Extract the (x, y) coordinate from the center of the cell holding the provided text.  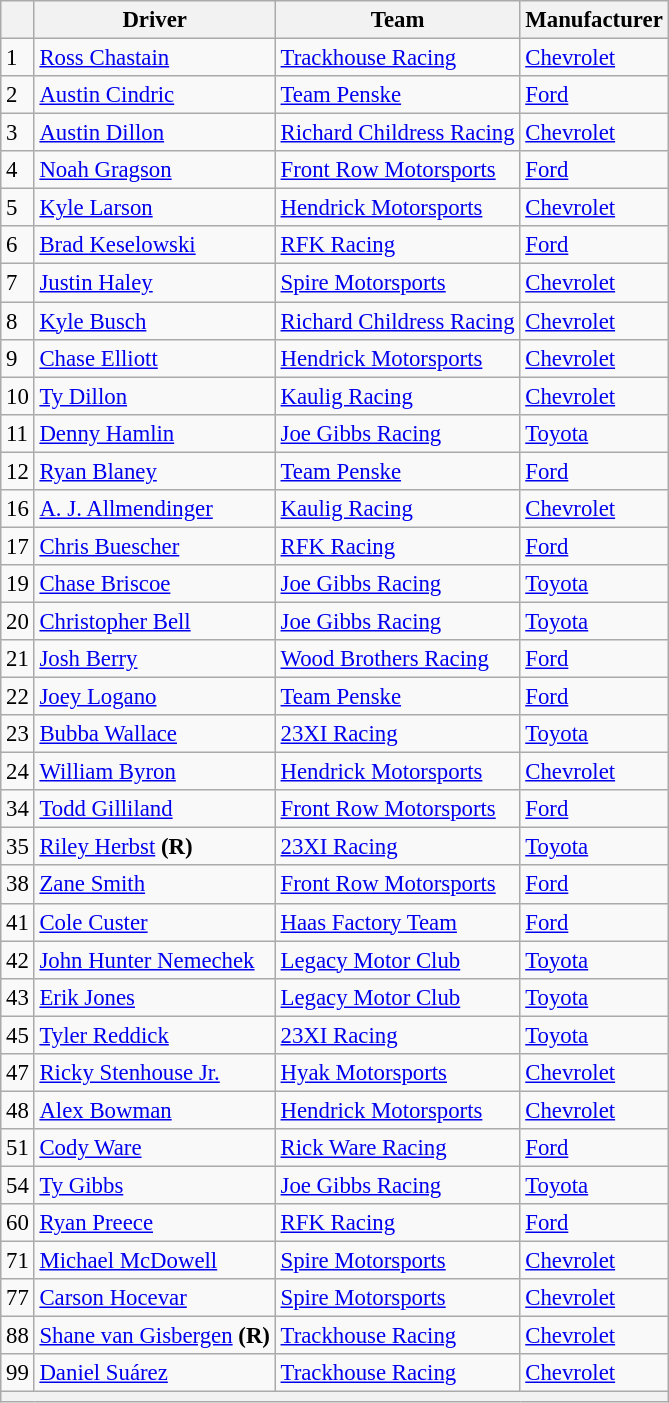
42 (18, 960)
10 (18, 396)
Austin Dillon (154, 133)
Driver (154, 20)
Manufacturer (594, 20)
Wood Brothers Racing (398, 659)
45 (18, 1035)
Austin Cindric (154, 95)
71 (18, 1261)
60 (18, 1223)
17 (18, 546)
Christopher Bell (154, 621)
24 (18, 772)
Daniel Suárez (154, 1373)
6 (18, 245)
Kyle Larson (154, 208)
Zane Smith (154, 885)
Haas Factory Team (398, 922)
47 (18, 1073)
4 (18, 170)
20 (18, 621)
William Byron (154, 772)
16 (18, 509)
Ross Chastain (154, 58)
Brad Keselowski (154, 245)
Riley Herbst (R) (154, 847)
12 (18, 471)
Ty Gibbs (154, 1185)
Team (398, 20)
35 (18, 847)
Bubba Wallace (154, 734)
2 (18, 95)
99 (18, 1373)
19 (18, 584)
Chase Briscoe (154, 584)
9 (18, 358)
Ryan Blaney (154, 471)
11 (18, 433)
7 (18, 283)
21 (18, 659)
Noah Gragson (154, 170)
Alex Bowman (154, 1110)
Michael McDowell (154, 1261)
Ryan Preece (154, 1223)
51 (18, 1148)
Justin Haley (154, 283)
3 (18, 133)
43 (18, 997)
77 (18, 1298)
Erik Jones (154, 997)
41 (18, 922)
Carson Hocevar (154, 1298)
Ricky Stenhouse Jr. (154, 1073)
Cole Custer (154, 922)
5 (18, 208)
23 (18, 734)
48 (18, 1110)
Hyak Motorsports (398, 1073)
54 (18, 1185)
Shane van Gisbergen (R) (154, 1336)
Chase Elliott (154, 358)
Tyler Reddick (154, 1035)
8 (18, 321)
34 (18, 809)
Joey Logano (154, 697)
Denny Hamlin (154, 433)
Ty Dillon (154, 396)
Cody Ware (154, 1148)
A. J. Allmendinger (154, 509)
Rick Ware Racing (398, 1148)
Chris Buescher (154, 546)
Josh Berry (154, 659)
John Hunter Nemechek (154, 960)
22 (18, 697)
88 (18, 1336)
38 (18, 885)
Todd Gilliland (154, 809)
1 (18, 58)
Kyle Busch (154, 321)
